Extract the (x, y) coordinate from the center of the cell holding the provided text.  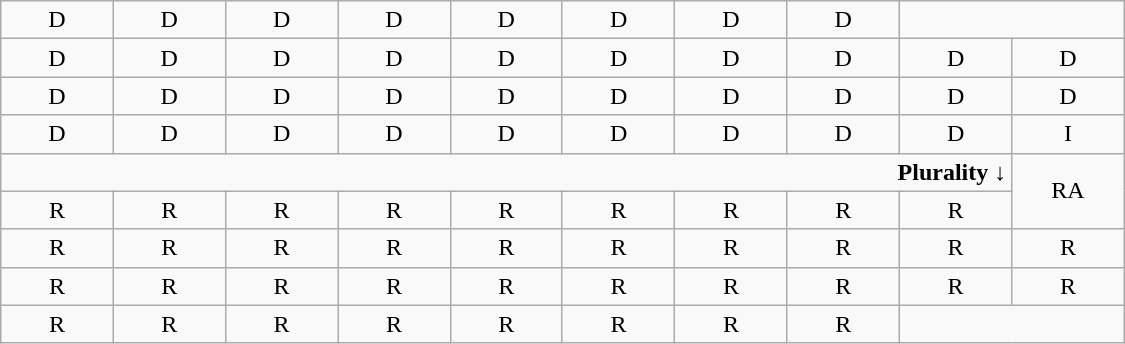
Plurality ↓ (506, 172)
I (1068, 134)
RA (1068, 191)
